Scan for the cell matching the given text and deliver its [X, Y] coordinate at center. 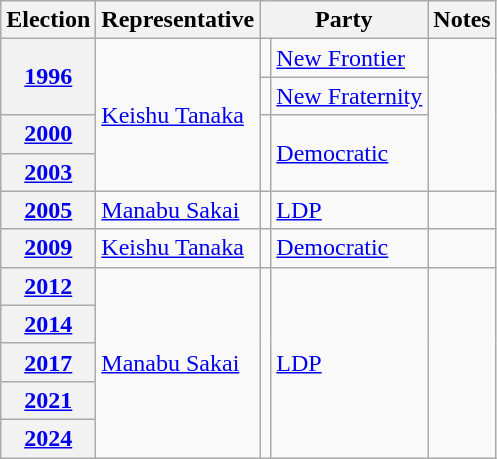
2024 [48, 438]
Election [48, 20]
2021 [48, 400]
2000 [48, 134]
New Frontier [350, 58]
Party [344, 20]
New Fraternity [350, 96]
Representative [178, 20]
1996 [48, 77]
2017 [48, 362]
2003 [48, 172]
2009 [48, 248]
2005 [48, 210]
Notes [462, 20]
2014 [48, 324]
2012 [48, 286]
